Output the (x, y) coordinate of the center of the cell containing the given text.  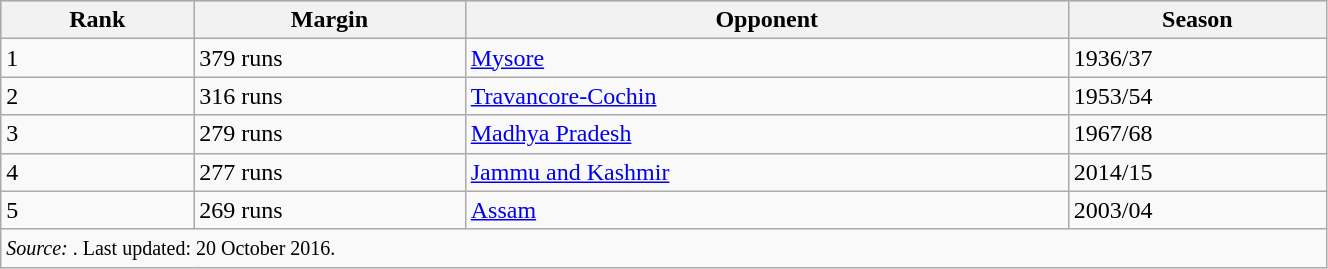
1936/37 (1197, 58)
1 (98, 58)
3 (98, 134)
1953/54 (1197, 96)
316 runs (330, 96)
Source: . Last updated: 20 October 2016. (664, 248)
1967/68 (1197, 134)
Season (1197, 20)
Opponent (766, 20)
2014/15 (1197, 172)
277 runs (330, 172)
5 (98, 210)
2003/04 (1197, 210)
4 (98, 172)
Madhya Pradesh (766, 134)
Assam (766, 210)
Jammu and Kashmir (766, 172)
Travancore-Cochin (766, 96)
379 runs (330, 58)
2 (98, 96)
269 runs (330, 210)
279 runs (330, 134)
Margin (330, 20)
Rank (98, 20)
Mysore (766, 58)
